Output the [x, y] coordinate of the center of the cell containing the given text.  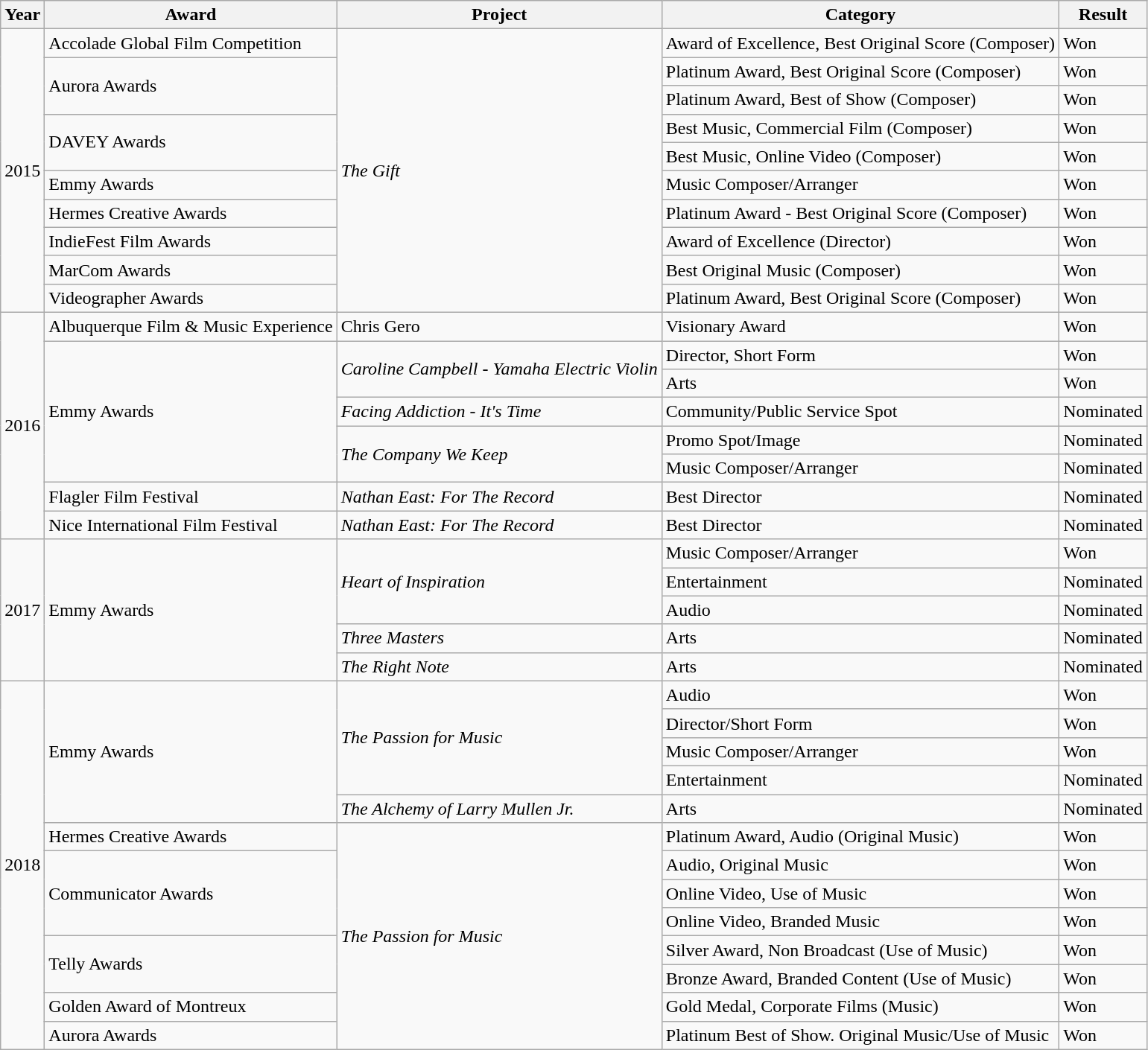
DAVEY Awards [191, 142]
Platinum Award, Audio (Original Music) [860, 837]
Three Masters [499, 638]
Platinum Award - Best Original Score (Composer) [860, 213]
Flagler Film Festival [191, 497]
Category [860, 15]
Director/Short Form [860, 723]
The Gift [499, 171]
2018 [22, 865]
Accolade Global Film Competition [191, 43]
Year [22, 15]
Bronze Award, Branded Content (Use of Music) [860, 979]
The Right Note [499, 666]
Best Original Music (Composer) [860, 270]
Award [191, 15]
Telly Awards [191, 964]
Silver Award, Non Broadcast (Use of Music) [860, 950]
The Company We Keep [499, 454]
IndieFest Film Awards [191, 241]
Best Music, Commercial Film (Composer) [860, 128]
Best Music, Online Video (Composer) [860, 156]
The Alchemy of Larry Mullen Jr. [499, 808]
Award of Excellence, Best Original Score (Composer) [860, 43]
2017 [22, 610]
Online Video, Use of Music [860, 894]
Communicator Awards [191, 894]
Nice International Film Festival [191, 525]
Golden Award of Montreux [191, 1007]
Videographer Awards [191, 298]
Project [499, 15]
Result [1103, 15]
Award of Excellence (Director) [860, 241]
Online Video, Branded Music [860, 922]
Audio, Original Music [860, 865]
Chris Gero [499, 326]
Director, Short Form [860, 355]
Facing Addiction - It's Time [499, 412]
Visionary Award [860, 326]
Platinum Award, Best of Show (Composer) [860, 100]
2016 [22, 425]
Caroline Campbell - Yamaha Electric Violin [499, 369]
Promo Spot/Image [860, 440]
Heart of Inspiration [499, 582]
Platinum Best of Show. Original Music/Use of Music [860, 1035]
Community/Public Service Spot [860, 412]
MarCom Awards [191, 270]
Albuquerque Film & Music Experience [191, 326]
Gold Medal, Corporate Films (Music) [860, 1007]
2015 [22, 171]
